Find where the given text appears and provide that cell's center as [x, y] coordinate. 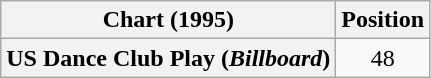
Position [383, 20]
48 [383, 58]
US Dance Club Play (Billboard) [168, 58]
Chart (1995) [168, 20]
